From the cell containing the given text, extract its center point as [X, Y] coordinate. 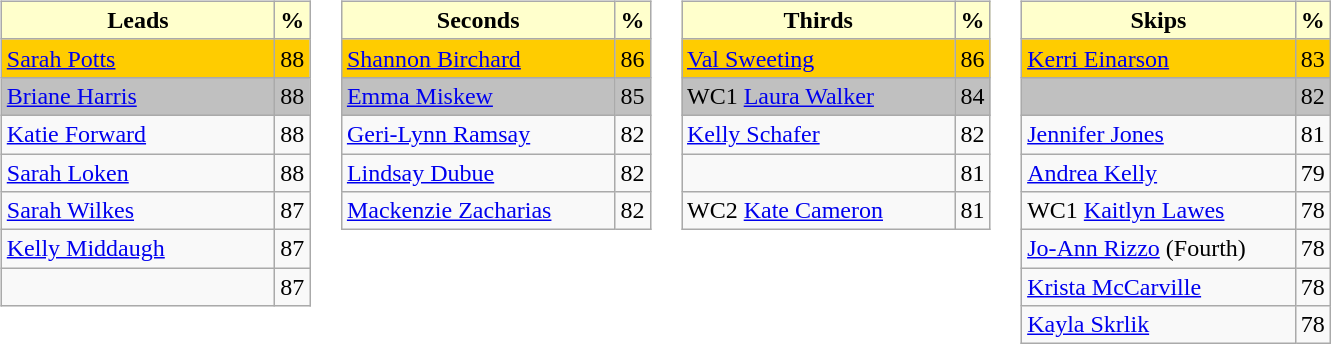
Katie Forward [138, 134]
Sarah Potts [138, 58]
Leads [138, 20]
Kayla Skrlik [1159, 325]
Mackenzie Zacharias [478, 211]
Emma Miskew [478, 96]
Skips [1159, 20]
79 [1312, 173]
Thirds [819, 20]
WC1 Laura Walker [819, 96]
Seconds [478, 20]
Sarah Loken [138, 173]
Geri-Lynn Ramsay [478, 134]
Lindsay Dubue [478, 173]
Jennifer Jones [1159, 134]
Andrea Kelly [1159, 173]
83 [1312, 58]
Kelly Middaugh [138, 249]
WC2 Kate Cameron [819, 211]
Briane Harris [138, 96]
Sarah Wilkes [138, 211]
Kelly Schafer [819, 134]
Kerri Einarson [1159, 58]
85 [632, 96]
Val Sweeting [819, 58]
Shannon Birchard [478, 58]
Krista McCarville [1159, 287]
84 [972, 96]
Jo-Ann Rizzo (Fourth) [1159, 249]
WC1 Kaitlyn Lawes [1159, 211]
